Return (x, y) of the center of cell containing provided text 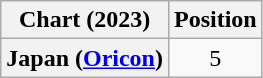
Japan (Oricon) (85, 58)
5 (215, 58)
Chart (2023) (85, 20)
Position (215, 20)
